For the text-containing cell, return its midpoint in (x, y) coordinate format. 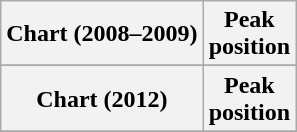
Chart (2012) (102, 98)
Chart (2008–2009) (102, 34)
